Pinpoint the cell where the given text exists, returning its (x, y) midpoint coordinate. 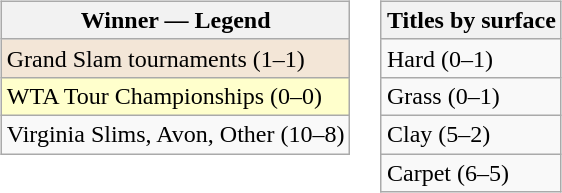
Winner — Legend (176, 20)
WTA Tour Championships (0–0) (176, 96)
Clay (5–2) (471, 134)
Carpet (6–5) (471, 173)
Titles by surface (471, 20)
Hard (0–1) (471, 58)
Grand Slam tournaments (1–1) (176, 58)
Virginia Slims, Avon, Other (10–8) (176, 134)
Grass (0–1) (471, 96)
